Identify which cell holds the provided text, then report its [X, Y] central coordinate. 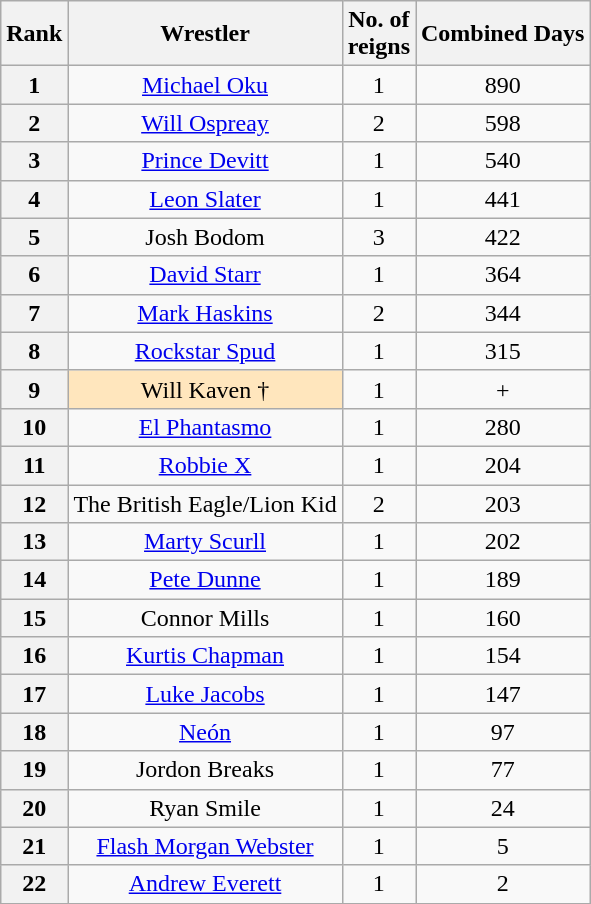
Will Kaven † [205, 389]
202 [503, 542]
22 [34, 884]
10 [34, 427]
364 [503, 275]
Combined Days [503, 34]
Andrew Everett [205, 884]
19 [34, 770]
204 [503, 465]
4 [34, 199]
Jordon Breaks [205, 770]
8 [34, 351]
189 [503, 580]
The British Eagle/Lion Kid [205, 503]
No. ofreigns [378, 34]
422 [503, 237]
203 [503, 503]
14 [34, 580]
Rank [34, 34]
Prince Devitt [205, 161]
Will Ospreay [205, 123]
David Starr [205, 275]
598 [503, 123]
441 [503, 199]
6 [34, 275]
El Phantasmo [205, 427]
Josh Bodom [205, 237]
Neón [205, 732]
540 [503, 161]
Mark Haskins [205, 313]
17 [34, 694]
18 [34, 732]
Michael Oku [205, 85]
21 [34, 846]
77 [503, 770]
Flash Morgan Webster [205, 846]
Connor Mills [205, 618]
Kurtis Chapman [205, 656]
890 [503, 85]
160 [503, 618]
7 [34, 313]
9 [34, 389]
16 [34, 656]
Pete Dunne [205, 580]
Marty Scurll [205, 542]
Ryan Smile [205, 808]
24 [503, 808]
+ [503, 389]
315 [503, 351]
12 [34, 503]
344 [503, 313]
Robbie X [205, 465]
Luke Jacobs [205, 694]
13 [34, 542]
Leon Slater [205, 199]
15 [34, 618]
154 [503, 656]
Wrestler [205, 34]
147 [503, 694]
20 [34, 808]
11 [34, 465]
Rockstar Spud [205, 351]
97 [503, 732]
280 [503, 427]
